Capture the cell that displays the provided text and extract its (X, Y) central coordinate. 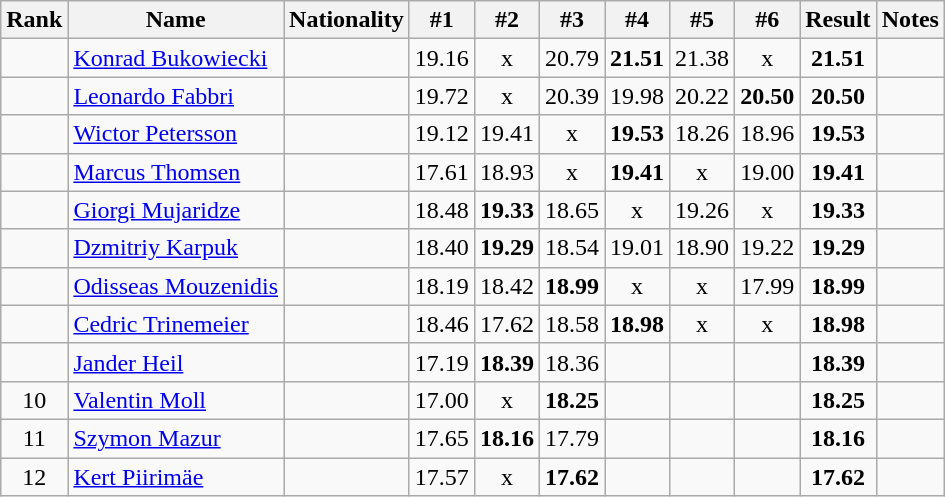
18.42 (506, 286)
18.26 (702, 134)
18.36 (572, 362)
18.90 (702, 248)
17.99 (768, 286)
18.58 (572, 324)
10 (34, 400)
19.22 (768, 248)
18.48 (442, 210)
Leonardo Fabbri (176, 96)
Nationality (347, 20)
Cedric Trinemeier (176, 324)
Rank (34, 20)
19.26 (702, 210)
Name (176, 20)
20.79 (572, 58)
17.65 (442, 438)
11 (34, 438)
18.96 (768, 134)
19.16 (442, 58)
18.54 (572, 248)
#5 (702, 20)
12 (34, 477)
19.98 (636, 96)
Marcus Thomsen (176, 172)
17.79 (572, 438)
Notes (910, 20)
Giorgi Mujaridze (176, 210)
18.40 (442, 248)
20.22 (702, 96)
17.19 (442, 362)
Jander Heil (176, 362)
#2 (506, 20)
Kert Piirimäe (176, 477)
#6 (768, 20)
21.38 (702, 58)
#4 (636, 20)
Odisseas Mouzenidis (176, 286)
Valentin Moll (176, 400)
19.00 (768, 172)
18.19 (442, 286)
19.72 (442, 96)
Result (838, 20)
17.57 (442, 477)
#1 (442, 20)
18.46 (442, 324)
Szymon Mazur (176, 438)
#3 (572, 20)
19.01 (636, 248)
17.61 (442, 172)
20.39 (572, 96)
Konrad Bukowiecki (176, 58)
18.93 (506, 172)
18.65 (572, 210)
Wictor Petersson (176, 134)
19.12 (442, 134)
Dzmitriy Karpuk (176, 248)
17.00 (442, 400)
